Search for the cell housing the specified text and yield its (X, Y) center coordinate. 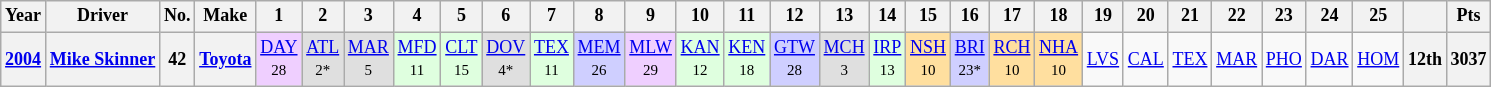
MAR (1237, 59)
Mike Skinner (102, 59)
7 (552, 16)
KAN12 (700, 59)
KEN18 (747, 59)
3 (369, 16)
16 (970, 16)
TEX11 (552, 59)
42 (178, 59)
DAR (1330, 59)
12 (795, 16)
3037 (1468, 59)
IRP13 (888, 59)
22 (1237, 16)
10 (700, 16)
MFD11 (417, 59)
2004 (24, 59)
LVS (1102, 59)
NHA10 (1059, 59)
MAR5 (369, 59)
MLW29 (650, 59)
Year (24, 16)
9 (650, 16)
6 (506, 16)
12th (1426, 59)
Pts (1468, 16)
25 (1378, 16)
DOV4* (506, 59)
NSH10 (928, 59)
No. (178, 16)
13 (844, 16)
Toyota (226, 59)
RCH10 (1012, 59)
BRI23* (970, 59)
1 (279, 16)
PHO (1284, 59)
TEX (1190, 59)
DAY28 (279, 59)
18 (1059, 16)
8 (599, 16)
4 (417, 16)
GTW28 (795, 59)
19 (1102, 16)
24 (1330, 16)
MEM26 (599, 59)
Make (226, 16)
5 (462, 16)
14 (888, 16)
HOM (1378, 59)
17 (1012, 16)
MCH3 (844, 59)
23 (1284, 16)
20 (1146, 16)
15 (928, 16)
11 (747, 16)
2 (323, 16)
CLT15 (462, 59)
ATL2* (323, 59)
CAL (1146, 59)
21 (1190, 16)
Driver (102, 16)
